Return [x, y] of the center of cell containing provided text 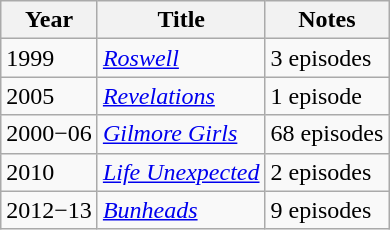
1 episode [327, 96]
Year [50, 20]
2000−06 [50, 134]
3 episodes [327, 58]
2 episodes [327, 172]
Title [181, 20]
Roswell [181, 58]
2012−13 [50, 210]
2005 [50, 96]
68 episodes [327, 134]
9 episodes [327, 210]
Notes [327, 20]
Revelations [181, 96]
1999 [50, 58]
2010 [50, 172]
Life Unexpected [181, 172]
Bunheads [181, 210]
Gilmore Girls [181, 134]
